Return [X, Y] of the center of cell containing provided text 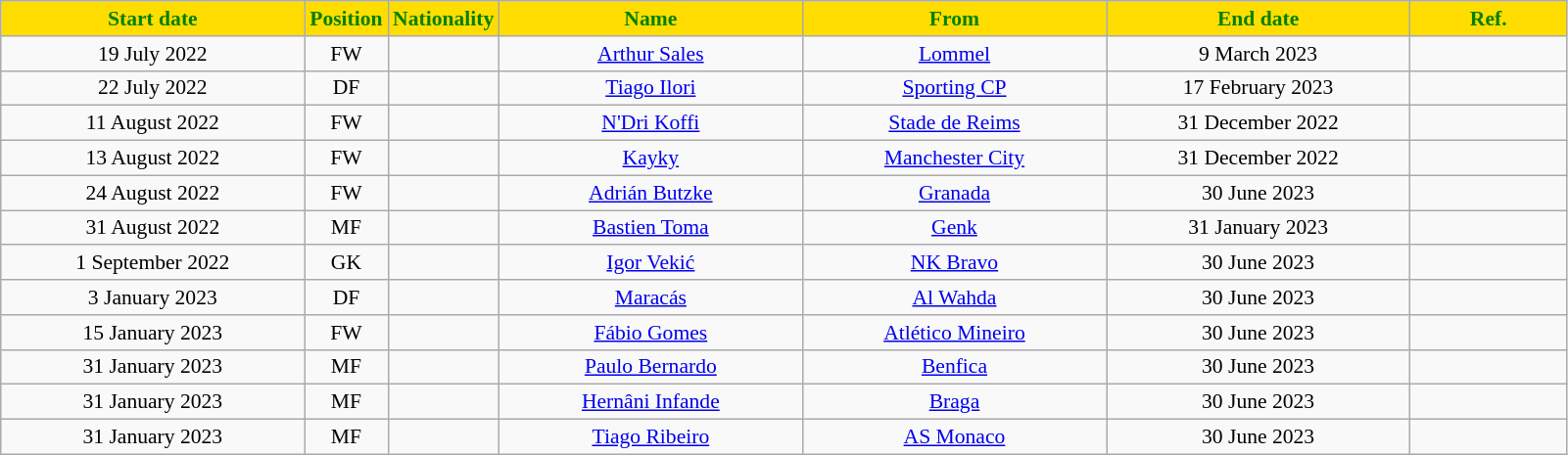
Tiago Ilori [650, 88]
Genk [954, 228]
NK Bravo [954, 263]
Granada [954, 193]
Braga [954, 402]
AS Monaco [954, 437]
Al Wahda [954, 297]
13 August 2022 [153, 159]
Position [347, 19]
Tiago Ribeiro [650, 437]
Name [650, 19]
Arthur Sales [650, 54]
N'Dri Koffi [650, 123]
From [954, 19]
Manchester City [954, 159]
15 January 2023 [153, 333]
Hernâni Infande [650, 402]
3 January 2023 [153, 297]
24 August 2022 [153, 193]
Lommel [954, 54]
Sporting CP [954, 88]
11 August 2022 [153, 123]
Start date [153, 19]
Paulo Bernardo [650, 367]
31 August 2022 [153, 228]
Igor Vekić [650, 263]
Atlético Mineiro [954, 333]
GK [347, 263]
Fábio Gomes [650, 333]
End date [1259, 19]
9 March 2023 [1259, 54]
Ref. [1489, 19]
Benfica [954, 367]
Nationality [443, 19]
Bastien Toma [650, 228]
Stade de Reims [954, 123]
Maracás [650, 297]
1 September 2022 [153, 263]
Adrián Butzke [650, 193]
17 February 2023 [1259, 88]
22 July 2022 [153, 88]
19 July 2022 [153, 54]
Kayky [650, 159]
